Find where the given text appears and provide that cell's center as (X, Y) coordinate. 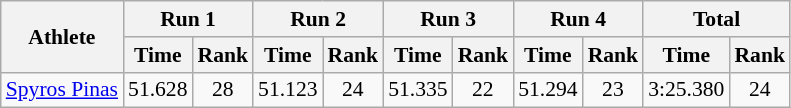
Run 4 (578, 19)
Run 1 (188, 19)
Total (716, 19)
Run 2 (318, 19)
3:25.380 (686, 90)
51.123 (288, 90)
51.335 (418, 90)
Athlete (62, 36)
51.628 (158, 90)
23 (614, 90)
22 (484, 90)
Run 3 (448, 19)
51.294 (548, 90)
28 (224, 90)
Spyros Pinas (62, 90)
